Capture the cell that displays the provided text and extract its [x, y] central coordinate. 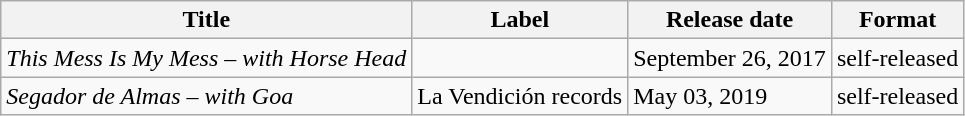
Release date [730, 20]
Segador de Almas – with Goa [206, 96]
La Vendición records [520, 96]
May 03, 2019 [730, 96]
Label [520, 20]
Title [206, 20]
This Mess Is My Mess – with Horse Head [206, 58]
Format [897, 20]
September 26, 2017 [730, 58]
